Extract the [X, Y] coordinate from the center of the cell holding the provided text.  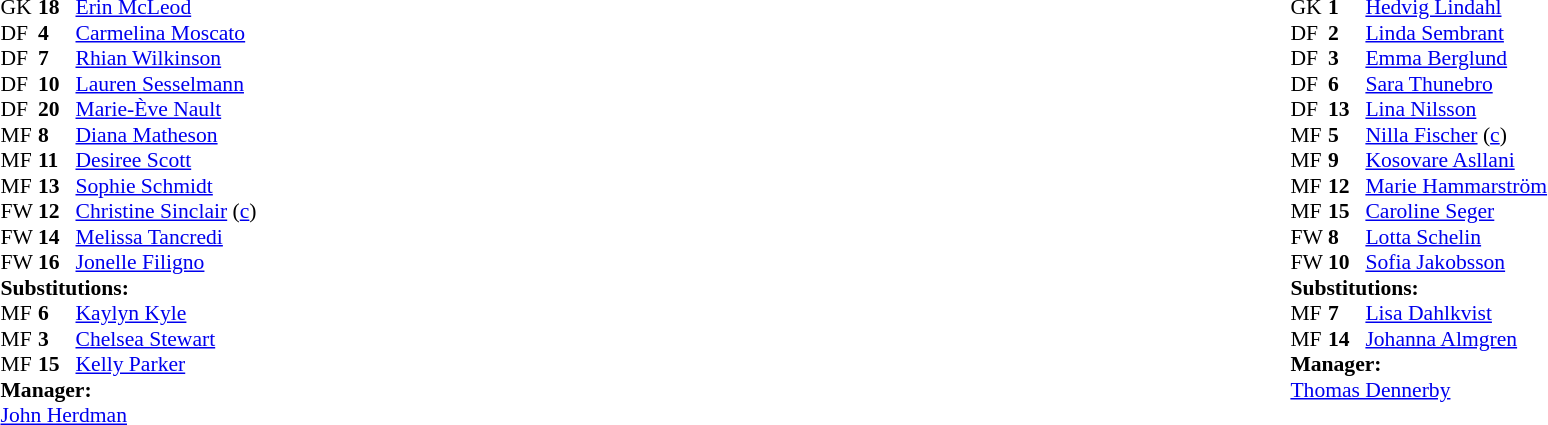
Melissa Tancredi [166, 237]
Kaylyn Kyle [166, 313]
Diana Matheson [166, 135]
Rhian Wilkinson [166, 59]
Desiree Scott [166, 161]
Lauren Sesselmann [166, 84]
5 [1347, 135]
Jonelle Filigno [166, 263]
Emma Berglund [1456, 59]
11 [57, 161]
Thomas Dennerby [1418, 390]
Carmelina Moscato [166, 33]
Lisa Dahlkvist [1456, 313]
9 [1347, 161]
Sophie Schmidt [166, 186]
Linda Sembrant [1456, 33]
4 [57, 33]
Johanna Almgren [1456, 339]
16 [57, 263]
Sofia Jakobsson [1456, 263]
20 [57, 109]
Nilla Fischer (c) [1456, 135]
Sara Thunebro [1456, 84]
Lotta Schelin [1456, 237]
Marie-Ève Nault [166, 109]
Christine Sinclair (c) [166, 211]
Marie Hammarström [1456, 186]
Chelsea Stewart [166, 339]
2 [1347, 33]
Lina Nilsson [1456, 109]
Kelly Parker [166, 365]
Kosovare Asllani [1456, 161]
Caroline Seger [1456, 211]
